Detect which cell encompasses the target text, then output its (X, Y) center coordinate. 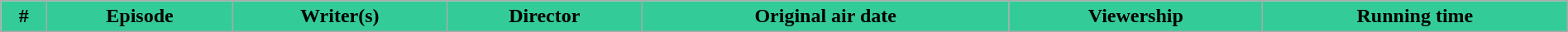
Episode (141, 16)
Director (544, 16)
Original air date (825, 16)
# (24, 16)
Viewership (1135, 16)
Writer(s) (339, 16)
Running time (1416, 16)
